From the cell containing the given text, extract its center point as [X, Y] coordinate. 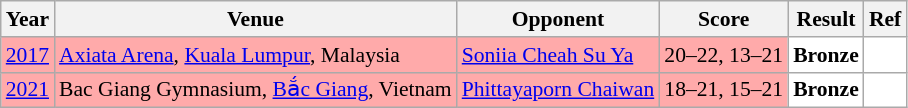
2017 [28, 55]
Year [28, 19]
Axiata Arena, Kuala Lumpur, Malaysia [256, 55]
Ref [885, 19]
Score [724, 19]
Result [826, 19]
18–21, 15–21 [724, 90]
20–22, 13–21 [724, 55]
Soniia Cheah Su Ya [558, 55]
Phittayaporn Chaiwan [558, 90]
2021 [28, 90]
Opponent [558, 19]
Venue [256, 19]
Bac Giang Gymnasium, Bắc Giang, Vietnam [256, 90]
